Search for the cell housing the specified text and yield its (X, Y) center coordinate. 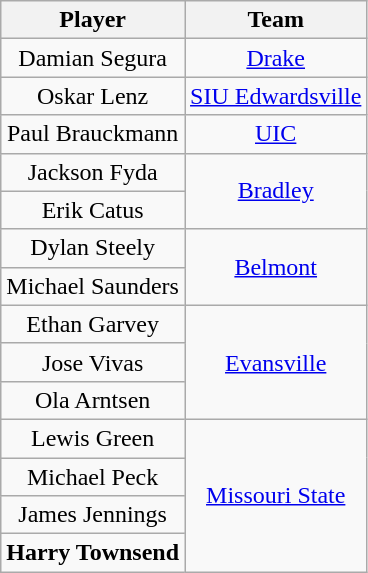
Jackson Fyda (93, 172)
Michael Saunders (93, 286)
Player (93, 20)
Dylan Steely (93, 248)
Belmont (276, 267)
Ethan Garvey (93, 324)
Michael Peck (93, 477)
Team (276, 20)
Missouri State (276, 495)
Evansville (276, 362)
Oskar Lenz (93, 96)
Damian Segura (93, 58)
SIU Edwardsville (276, 96)
Ola Arntsen (93, 400)
Bradley (276, 191)
Harry Townsend (93, 553)
UIC (276, 134)
Erik Catus (93, 210)
Lewis Green (93, 438)
Paul Brauckmann (93, 134)
James Jennings (93, 515)
Jose Vivas (93, 362)
Drake (276, 58)
